Capture the cell that displays the provided text and extract its (x, y) central coordinate. 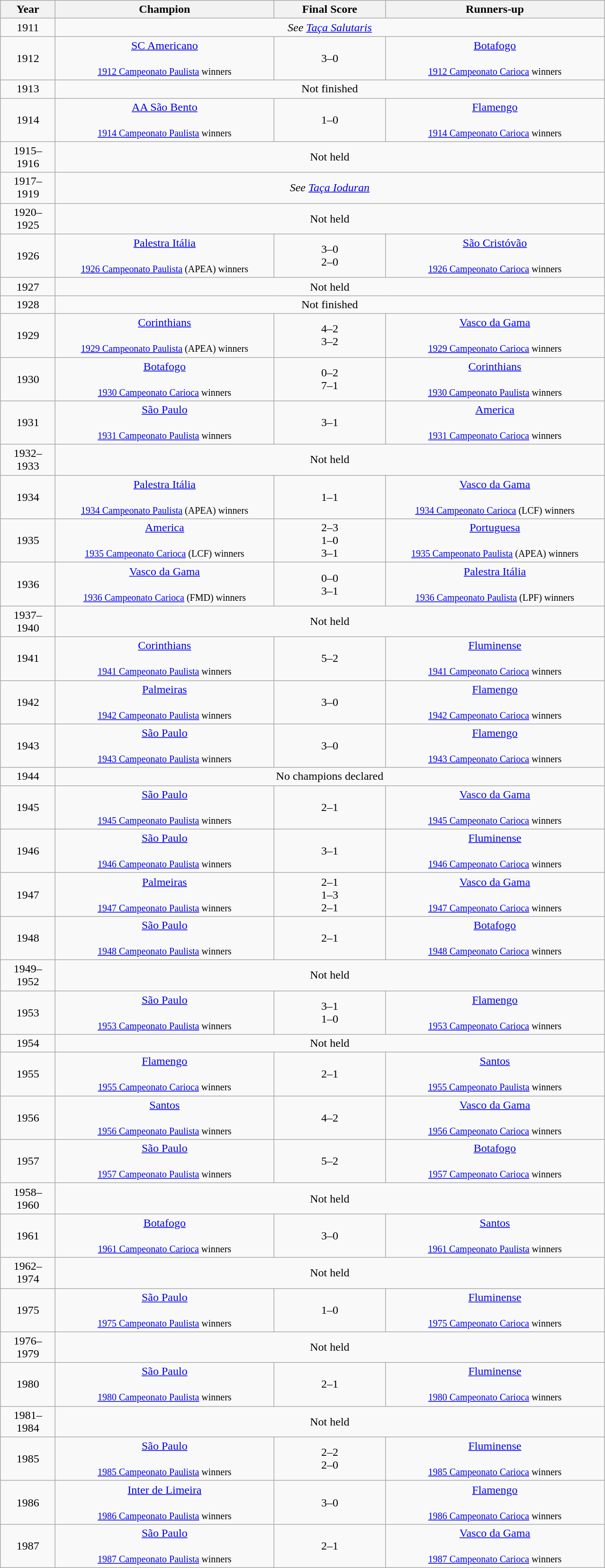
1913 (28, 89)
São Paulo1943 Campeonato Paulista winners (165, 746)
Flamengo1914 Campeonato Carioca winners (495, 120)
1985 (28, 1459)
0–0 3–1 (330, 584)
1947 (28, 894)
1987 (28, 1546)
AA São Bento1914 Campeonato Paulista winners (165, 120)
Palestra Itália1936 Campeonato Paulista (LPF) winners (495, 584)
America1931 Campeonato Carioca winners (495, 423)
Corinthians1929 Campeonato Paulista (APEA) winners (165, 335)
1917–1919 (28, 187)
1914 (28, 120)
1946 (28, 851)
1949–1952 (28, 975)
2–3 1–0 3–1 (330, 541)
1943 (28, 746)
No champions declared (330, 776)
1945 (28, 807)
1975 (28, 1310)
1942 (28, 702)
1927 (28, 286)
1931 (28, 423)
1941 (28, 659)
Champion (165, 9)
Fluminense1941 Campeonato Carioca winners (495, 659)
1934 (28, 497)
2–2 2–0 (330, 1459)
São Paulo1946 Campeonato Paulista winners (165, 851)
1976–1979 (28, 1347)
1928 (28, 304)
1920–1925 (28, 219)
Santos1961 Campeonato Paulista winners (495, 1236)
3–1 1–0 (330, 1012)
Vasco da Gama1934 Campeonato Carioca (LCF) winners (495, 497)
Inter de Limeira1986 Campeonato Paulista winners (165, 1502)
Final Score (330, 9)
Palestra Itália1926 Campeonato Paulista (APEA) winners (165, 256)
1981–1984 (28, 1421)
São Paulo1980 Campeonato Paulista winners (165, 1384)
São Paulo1945 Campeonato Paulista winners (165, 807)
Flamengo1953 Campeonato Carioca winners (495, 1012)
São Paulo1985 Campeonato Paulista winners (165, 1459)
São Paulo1987 Campeonato Paulista winners (165, 1546)
Fluminense1946 Campeonato Carioca winners (495, 851)
1953 (28, 1012)
Flamengo1986 Campeonato Carioca winners (495, 1502)
São Paulo1948 Campeonato Paulista winners (165, 938)
Year (28, 9)
1915–1916 (28, 157)
Santos1955 Campeonato Paulista winners (495, 1074)
São Paulo1953 Campeonato Paulista winners (165, 1012)
1980 (28, 1384)
1944 (28, 776)
Santos1956 Campeonato Paulista winners (165, 1118)
4–2 (330, 1118)
3–0 2–0 (330, 256)
1957 (28, 1161)
Vasco da Gama1987 Campeonato Carioca winners (495, 1546)
Runners-up (495, 9)
Corinthians1941 Campeonato Paulista winners (165, 659)
1930 (28, 379)
Palestra Itália1934 Campeonato Paulista (APEA) winners (165, 497)
1912 (28, 58)
Vasco da Gama1947 Campeonato Carioca winners (495, 894)
Botafogo1930 Campeonato Carioca winners (165, 379)
1954 (28, 1043)
Botafogo1961 Campeonato Carioca winners (165, 1236)
1936 (28, 584)
Flamengo1942 Campeonato Carioca winners (495, 702)
1962–1974 (28, 1273)
0–2 7–1 (330, 379)
Fluminense1975 Campeonato Carioca winners (495, 1310)
Palmeiras1942 Campeonato Paulista winners (165, 702)
Corinthians1930 Campeonato Paulista winners (495, 379)
1–1 (330, 497)
São Paulo1975 Campeonato Paulista winners (165, 1310)
1955 (28, 1074)
1986 (28, 1502)
1929 (28, 335)
Vasco da Gama1929 Campeonato Carioca winners (495, 335)
1961 (28, 1236)
Flamengo1943 Campeonato Carioca winners (495, 746)
America1935 Campeonato Carioca (LCF) winners (165, 541)
1932–1933 (28, 460)
Palmeiras1947 Campeonato Paulista winners (165, 894)
4–2 3–2 (330, 335)
Botafogo1948 Campeonato Carioca winners (495, 938)
Vasco da Gama1936 Campeonato Carioca (FMD) winners (165, 584)
Botafogo1912 Campeonato Carioca winners (495, 58)
1956 (28, 1118)
Portuguesa1935 Campeonato Paulista (APEA) winners (495, 541)
1958–1960 (28, 1199)
Vasco da Gama1956 Campeonato Carioca winners (495, 1118)
Fluminense1985 Campeonato Carioca winners (495, 1459)
Botafogo1957 Campeonato Carioca winners (495, 1161)
1926 (28, 256)
Flamengo1955 Campeonato Carioca winners (165, 1074)
Vasco da Gama1945 Campeonato Carioca winners (495, 807)
SC Americano1912 Campeonato Paulista winners (165, 58)
2–1 1–3 2–1 (330, 894)
São Paulo1957 Campeonato Paulista winners (165, 1161)
See Taça Salutaris (330, 27)
See Taça Ioduran (330, 187)
São Paulo1931 Campeonato Paulista winners (165, 423)
Fluminense1980 Campeonato Carioca winners (495, 1384)
1948 (28, 938)
1935 (28, 541)
São Cristóvão1926 Campeonato Carioca winners (495, 256)
1911 (28, 27)
1937–1940 (28, 621)
